From the cell containing the given text, extract its center point as [X, Y] coordinate. 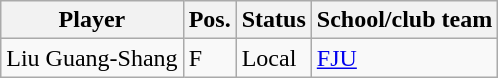
Status [274, 20]
FJU [404, 58]
Player [92, 20]
Local [274, 58]
F [210, 58]
Liu Guang-Shang [92, 58]
Pos. [210, 20]
School/club team [404, 20]
